Search for the cell housing the specified text and yield its (X, Y) center coordinate. 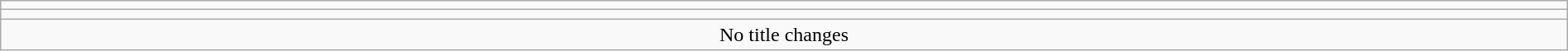
No title changes (784, 35)
